Scan for the cell matching the given text and deliver its (x, y) coordinate at center. 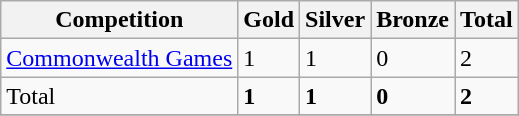
Bronze (413, 20)
Competition (120, 20)
Gold (269, 20)
Silver (336, 20)
Commonwealth Games (120, 58)
